Search for the cell housing the specified text and yield its [X, Y] center coordinate. 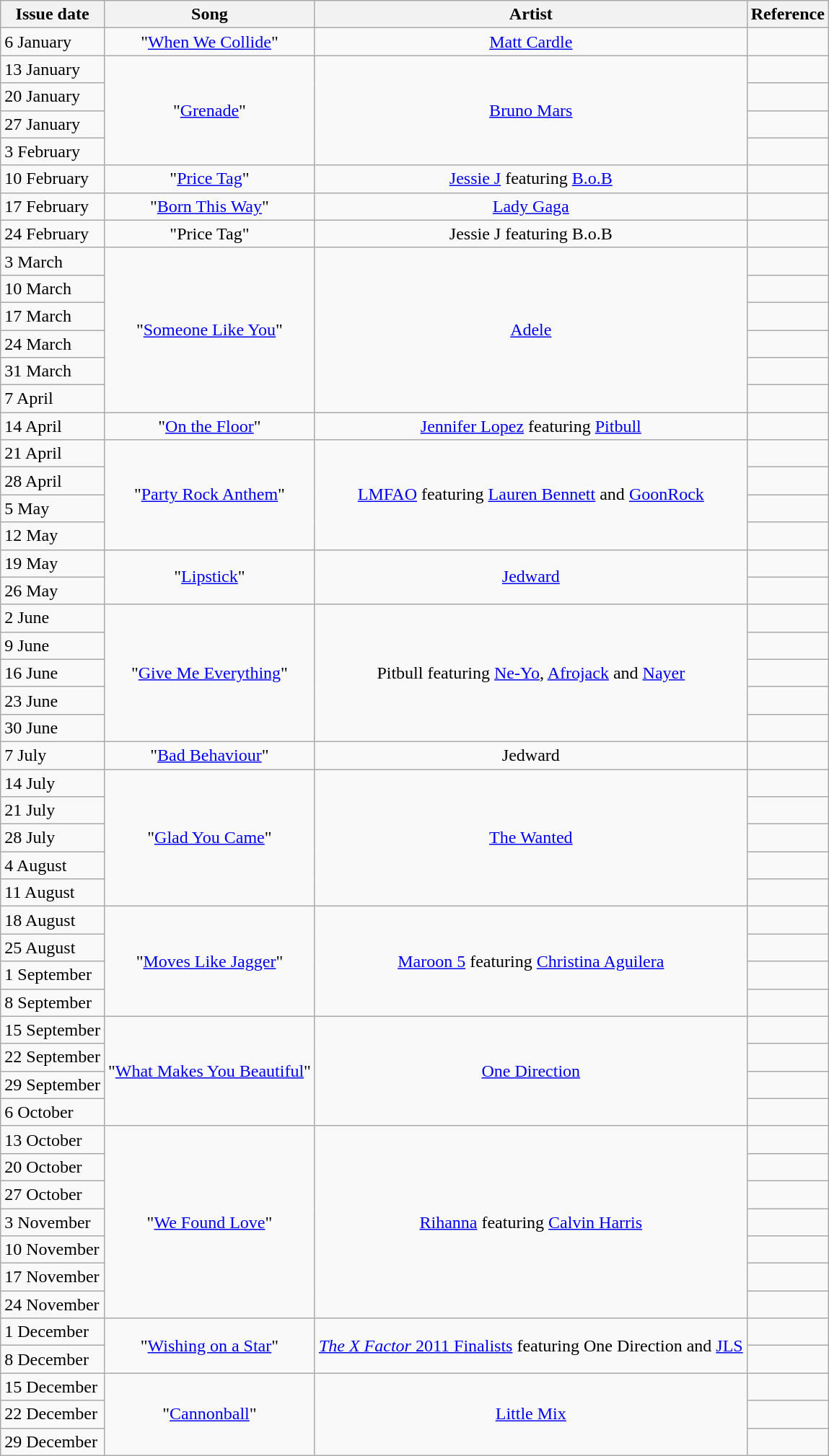
Maroon 5 featuring Christina Aguilera [531, 961]
12 May [53, 536]
14 July [53, 782]
24 March [53, 344]
Little Mix [531, 1414]
19 May [53, 563]
"Someone Like You" [209, 330]
Matt Cardle [531, 42]
"Grenade" [209, 110]
Adele [531, 330]
The X Factor 2011 Finalists featuring One Direction and JLS [531, 1346]
15 December [53, 1387]
10 March [53, 288]
16 June [53, 673]
Issue date [53, 14]
7 April [53, 399]
27 January [53, 124]
3 November [53, 1222]
"What Makes You Beautiful" [209, 1071]
22 December [53, 1414]
"Glad You Came" [209, 837]
Artist [531, 14]
21 July [53, 811]
10 November [53, 1250]
5 May [53, 508]
7 July [53, 755]
10 February [53, 179]
29 December [53, 1442]
8 September [53, 1002]
24 February [53, 234]
28 April [53, 481]
26 May [53, 591]
Bruno Mars [531, 110]
28 July [53, 838]
LMFAO featuring Lauren Bennett and GoonRock [531, 495]
18 August [53, 920]
One Direction [531, 1071]
23 June [53, 700]
8 December [53, 1359]
1 September [53, 975]
Reference [788, 14]
"Lipstick" [209, 577]
6 January [53, 42]
29 September [53, 1085]
20 January [53, 97]
17 November [53, 1277]
11 August [53, 893]
9 June [53, 645]
Jennifer Lopez featuring Pitbull [531, 426]
22 September [53, 1057]
15 September [53, 1030]
"Cannonball" [209, 1414]
"Moves Like Jagger" [209, 961]
3 February [53, 151]
31 March [53, 371]
"Wishing on a Star" [209, 1346]
21 April [53, 454]
Pitbull featuring Ne-Yo, Afrojack and Nayer [531, 673]
20 October [53, 1167]
"Born This Way" [209, 206]
"Bad Behaviour" [209, 755]
2 June [53, 618]
13 October [53, 1139]
"Give Me Everything" [209, 673]
14 April [53, 426]
Lady Gaga [531, 206]
6 October [53, 1112]
24 November [53, 1305]
"On the Floor" [209, 426]
17 March [53, 316]
"We Found Love" [209, 1222]
25 August [53, 948]
The Wanted [531, 837]
13 January [53, 69]
"When We Collide" [209, 42]
"Party Rock Anthem" [209, 495]
Song [209, 14]
3 March [53, 261]
27 October [53, 1194]
4 August [53, 865]
30 June [53, 728]
Rihanna featuring Calvin Harris [531, 1222]
17 February [53, 206]
1 December [53, 1332]
